Determine the [X, Y] coordinate at the center of the cell enclosing the given text.  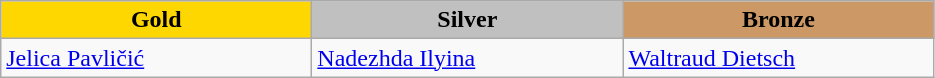
Nadezhda Ilyina [468, 58]
Bronze [778, 20]
Jelica Pavličić [156, 58]
Waltraud Dietsch [778, 58]
Gold [156, 20]
Silver [468, 20]
